Provide the (X, Y) coordinate of the cell's center where the given text is located.  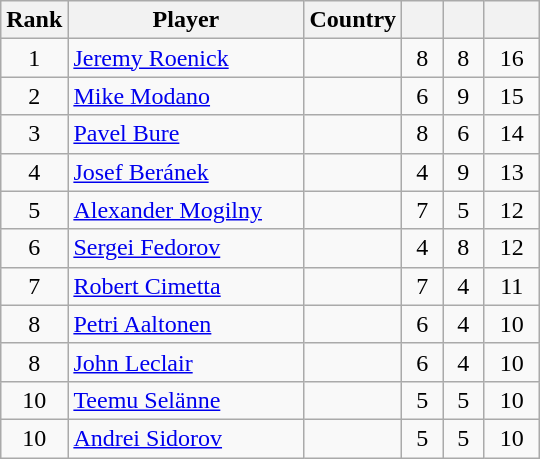
11 (512, 286)
Player (186, 20)
2 (34, 96)
3 (34, 134)
1 (34, 58)
15 (512, 96)
Jeremy Roenick (186, 58)
Andrei Sidorov (186, 438)
Rank (34, 20)
Sergei Fedorov (186, 248)
13 (512, 172)
Petri Aaltonen (186, 324)
Josef Beránek (186, 172)
Teemu Selänne (186, 400)
Country (353, 20)
16 (512, 58)
Alexander Mogilny (186, 210)
14 (512, 134)
Mike Modano (186, 96)
Pavel Bure (186, 134)
John Leclair (186, 362)
Robert Cimetta (186, 286)
